Locate the cell with the specified text and output its [x, y] center coordinate. 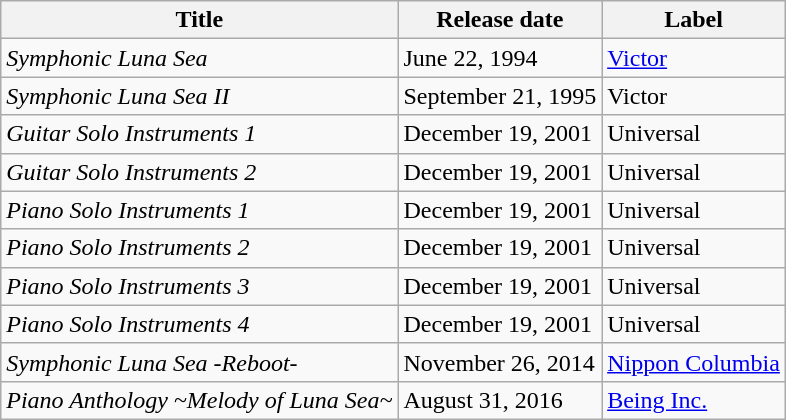
Piano Anthology ~Melody of Luna Sea~ [200, 400]
Label [694, 20]
Piano Solo Instruments 4 [200, 324]
Piano Solo Instruments 3 [200, 286]
September 21, 1995 [500, 96]
Title [200, 20]
Being Inc. [694, 400]
November 26, 2014 [500, 362]
Guitar Solo Instruments 1 [200, 134]
August 31, 2016 [500, 400]
Symphonic Luna Sea II [200, 96]
Piano Solo Instruments 1 [200, 210]
Symphonic Luna Sea [200, 58]
Piano Solo Instruments 2 [200, 248]
Release date [500, 20]
June 22, 1994 [500, 58]
Guitar Solo Instruments 2 [200, 172]
Nippon Columbia [694, 362]
Symphonic Luna Sea -Reboot- [200, 362]
